Detect which cell encompasses the target text, then output its (X, Y) center coordinate. 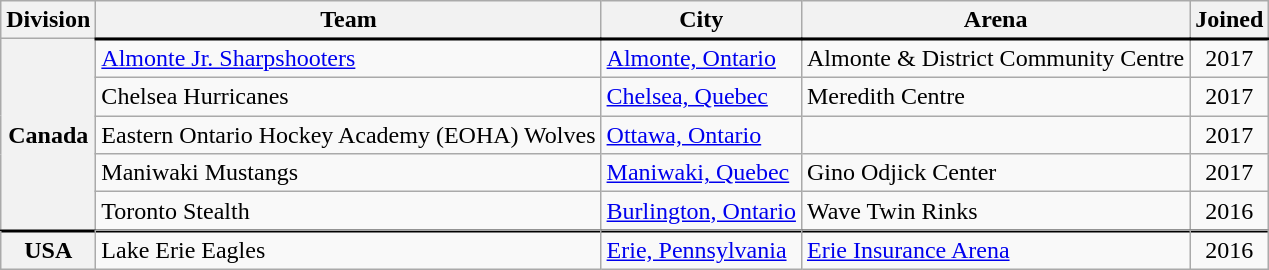
Maniwaki, Quebec (701, 173)
Team (348, 20)
Division (48, 20)
Gino Odjick Center (995, 173)
Chelsea, Quebec (701, 97)
Ottawa, Ontario (701, 135)
Erie, Pennsylvania (701, 250)
Wave Twin Rinks (995, 212)
Chelsea Hurricanes (348, 97)
City (701, 20)
Canada (48, 135)
Arena (995, 20)
Maniwaki Mustangs (348, 173)
Meredith Centre (995, 97)
Eastern Ontario Hockey Academy (EOHA) Wolves (348, 135)
USA (48, 250)
Burlington, Ontario (701, 212)
Toronto Stealth (348, 212)
Almonte, Ontario (701, 58)
Almonte & District Community Centre (995, 58)
Erie Insurance Arena (995, 250)
Joined (1230, 20)
Almonte Jr. Sharpshooters (348, 58)
Lake Erie Eagles (348, 250)
